Detect which cell encompasses the target text, then output its [X, Y] center coordinate. 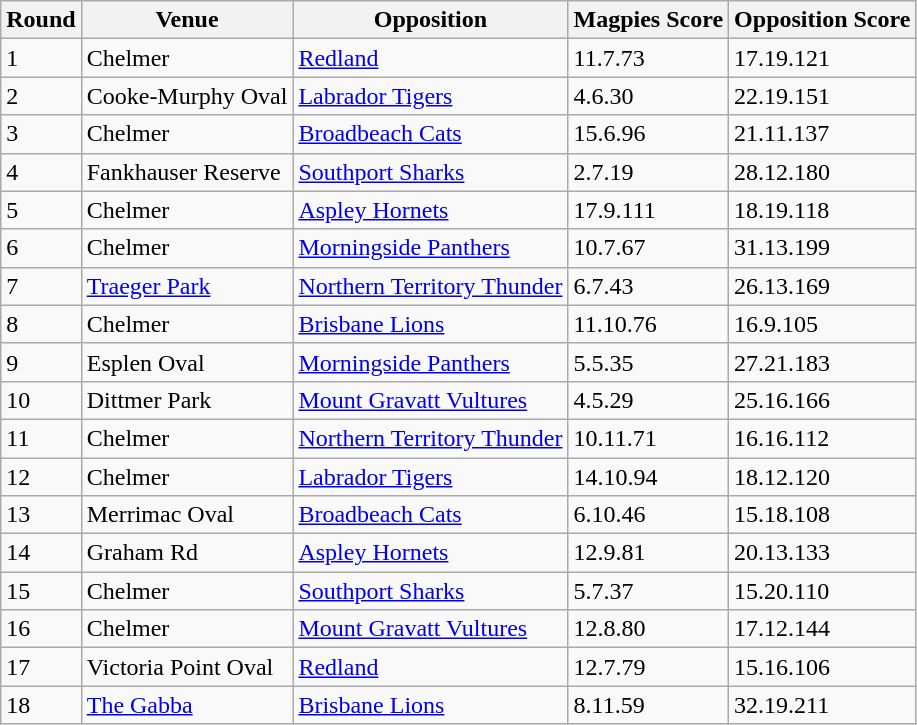
20.13.133 [822, 553]
15.6.96 [648, 134]
12.8.80 [648, 629]
8 [41, 324]
10.7.67 [648, 248]
14 [41, 553]
25.16.166 [822, 400]
31.13.199 [822, 248]
Fankhauser Reserve [187, 172]
17 [41, 667]
32.19.211 [822, 705]
17.19.121 [822, 58]
18 [41, 705]
15 [41, 591]
9 [41, 362]
12.7.79 [648, 667]
5 [41, 210]
Traeger Park [187, 286]
15.16.106 [822, 667]
11.7.73 [648, 58]
4 [41, 172]
Merrimac Oval [187, 515]
7 [41, 286]
22.19.151 [822, 96]
The Gabba [187, 705]
27.21.183 [822, 362]
15.18.108 [822, 515]
Opposition Score [822, 20]
15.20.110 [822, 591]
3 [41, 134]
26.13.169 [822, 286]
14.10.94 [648, 477]
8.11.59 [648, 705]
5.7.37 [648, 591]
Opposition [430, 20]
18.19.118 [822, 210]
17.12.144 [822, 629]
11 [41, 438]
16 [41, 629]
12 [41, 477]
Victoria Point Oval [187, 667]
6.7.43 [648, 286]
16.9.105 [822, 324]
18.12.120 [822, 477]
Round [41, 20]
6 [41, 248]
2 [41, 96]
13 [41, 515]
11.10.76 [648, 324]
10 [41, 400]
Venue [187, 20]
1 [41, 58]
6.10.46 [648, 515]
17.9.111 [648, 210]
2.7.19 [648, 172]
16.16.112 [822, 438]
Graham Rd [187, 553]
4.5.29 [648, 400]
5.5.35 [648, 362]
Dittmer Park [187, 400]
Magpies Score [648, 20]
Cooke-Murphy Oval [187, 96]
21.11.137 [822, 134]
Esplen Oval [187, 362]
12.9.81 [648, 553]
4.6.30 [648, 96]
28.12.180 [822, 172]
10.11.71 [648, 438]
